Return [x, y] of the center of cell containing provided text 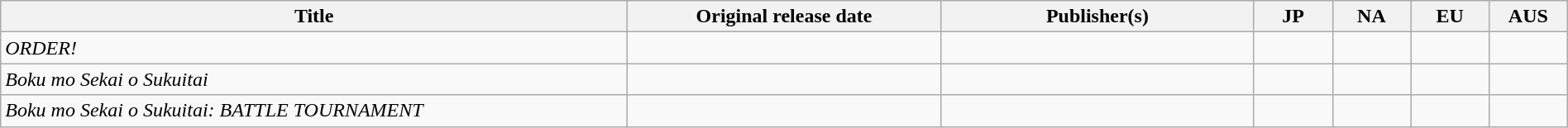
Original release date [784, 17]
Title [314, 17]
Publisher(s) [1097, 17]
EU [1451, 17]
NA [1371, 17]
ORDER! [314, 48]
Boku mo Sekai o Sukuitai: BATTLE TOURNAMENT [314, 111]
Boku mo Sekai o Sukuitai [314, 79]
AUS [1528, 17]
JP [1293, 17]
